Identify which cell holds the provided text, then report its [x, y] central coordinate. 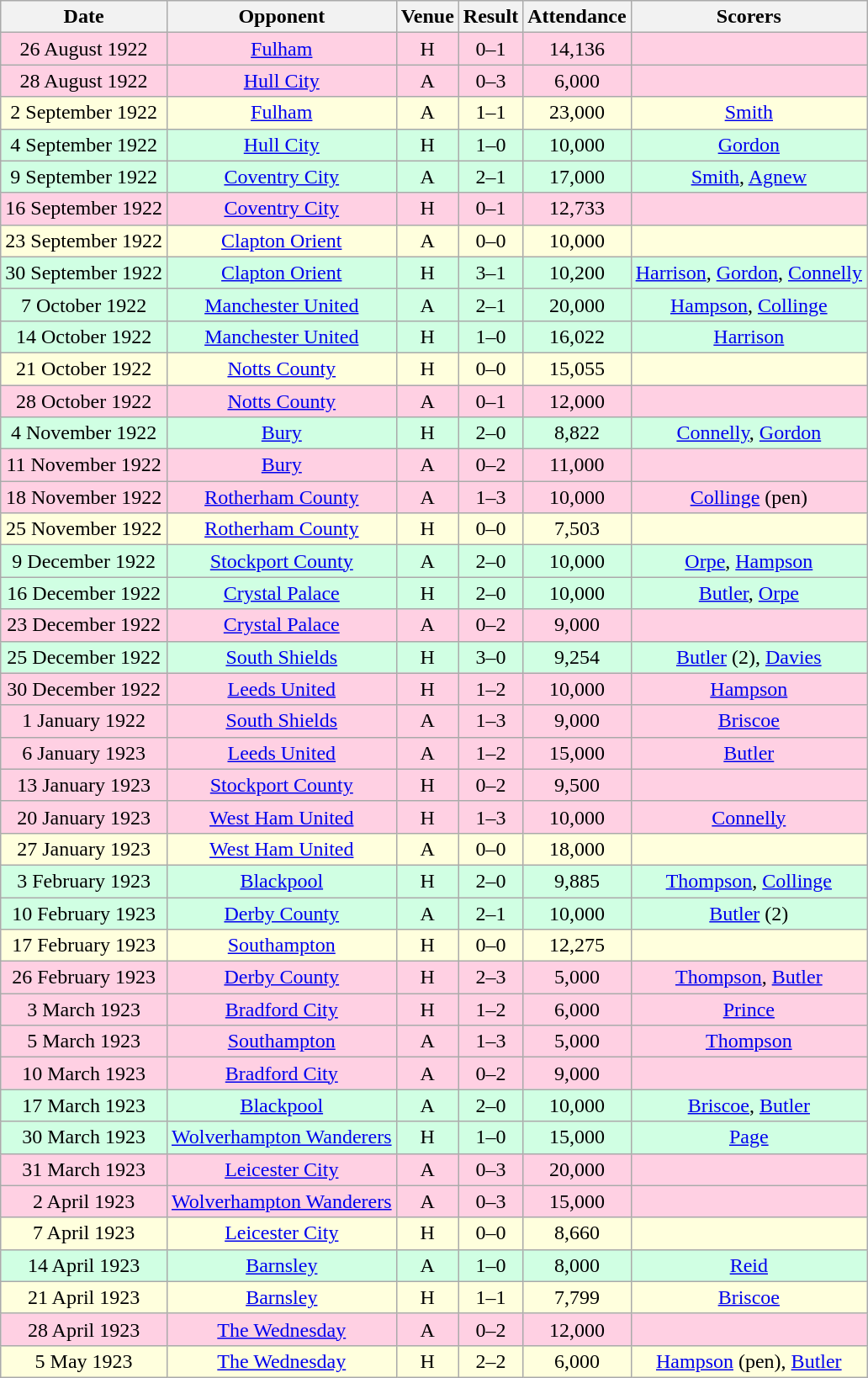
Opponent [281, 17]
26 February 1923 [84, 978]
17 February 1923 [84, 946]
Attendance [577, 17]
17,000 [577, 177]
27 January 1923 [84, 849]
16 September 1922 [84, 209]
Orpe, Hampson [749, 561]
Connelly, Gordon [749, 433]
28 August 1922 [84, 81]
11,000 [577, 465]
Harrison [749, 337]
Venue [427, 17]
Connelly [749, 817]
16 December 1922 [84, 593]
3 February 1923 [84, 881]
Hampson (pen), Butler [749, 1361]
28 April 1923 [84, 1329]
31 March 1923 [84, 1169]
4 September 1922 [84, 145]
Butler, Orpe [749, 593]
Butler (2) [749, 913]
13 January 1923 [84, 785]
Date [84, 17]
8,660 [577, 1233]
7,799 [577, 1297]
30 September 1922 [84, 273]
25 November 1922 [84, 529]
8,822 [577, 433]
10 March 1923 [84, 1073]
2–2 [490, 1361]
23 December 1922 [84, 625]
9,885 [577, 881]
8,000 [577, 1265]
5 March 1923 [84, 1041]
12,275 [577, 946]
Thompson, Collinge [749, 881]
14,136 [577, 49]
Scorers [749, 17]
Butler (2), Davies [749, 657]
Harrison, Gordon, Connelly [749, 273]
26 August 1922 [84, 49]
Hampson, Collinge [749, 305]
15,055 [577, 368]
9 September 1922 [84, 177]
Butler [749, 753]
Collinge (pen) [749, 497]
Gordon [749, 145]
17 March 1923 [84, 1105]
Briscoe, Butler [749, 1105]
7 April 1923 [84, 1233]
20 January 1923 [84, 817]
18 November 1922 [84, 497]
2 April 1923 [84, 1201]
16,022 [577, 337]
Smith [749, 113]
Prince [749, 1010]
25 December 1922 [84, 657]
12,733 [577, 209]
14 April 1923 [84, 1265]
2 September 1922 [84, 113]
7,503 [577, 529]
3–0 [490, 657]
3–1 [490, 273]
10 February 1923 [84, 913]
Result [490, 17]
Hampson [749, 689]
Page [749, 1137]
30 December 1922 [84, 689]
23,000 [577, 113]
Thompson [749, 1041]
14 October 1922 [84, 337]
4 November 1922 [84, 433]
9,254 [577, 657]
Thompson, Butler [749, 978]
23 September 1922 [84, 241]
30 March 1923 [84, 1137]
Reid [749, 1265]
Smith, Agnew [749, 177]
9,500 [577, 785]
18,000 [577, 849]
21 October 1922 [84, 368]
11 November 1922 [84, 465]
10,200 [577, 273]
2–3 [490, 978]
5 May 1923 [84, 1361]
9 December 1922 [84, 561]
1 January 1922 [84, 721]
28 October 1922 [84, 401]
3 March 1923 [84, 1010]
21 April 1923 [84, 1297]
6 January 1923 [84, 753]
7 October 1922 [84, 305]
